From the cell containing the given text, extract its center point as (x, y) coordinate. 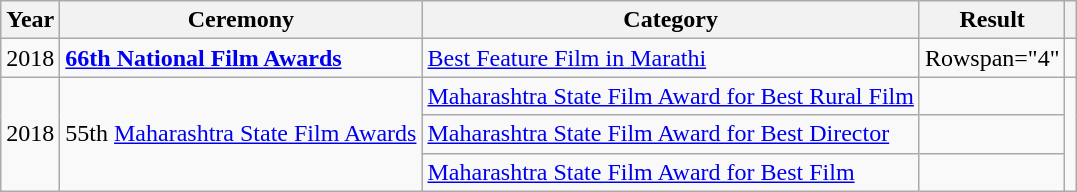
Year (30, 20)
Category (670, 20)
55th Maharashtra State Film Awards (241, 134)
Ceremony (241, 20)
Result (992, 20)
Maharashtra State Film Award for Best Director (670, 134)
66th National Film Awards (241, 58)
Maharashtra State Film Award for Best Rural Film (670, 96)
Best Feature Film in Marathi (670, 58)
Maharashtra State Film Award for Best Film (670, 172)
Rowspan="4" (992, 58)
